Return the (X, Y) coordinate for the center point of the cell that contains the specified text.  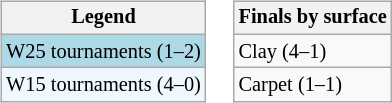
Legend (103, 18)
W25 tournaments (1–2) (103, 51)
Carpet (1–1) (313, 85)
Clay (4–1) (313, 51)
W15 tournaments (4–0) (103, 85)
Finals by surface (313, 18)
